Determine the [x, y] coordinate at the center of the cell enclosing the given text.  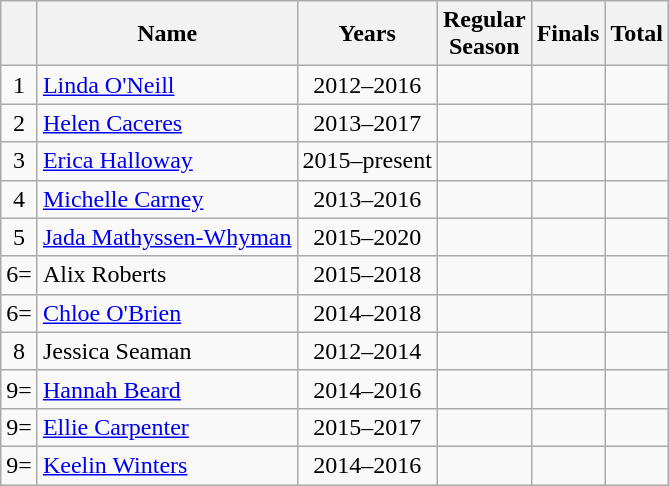
Alix Roberts [167, 275]
Jessica Seaman [167, 351]
5 [20, 237]
2015–2020 [367, 237]
Finals [568, 34]
Chloe O'Brien [167, 313]
Ellie Carpenter [167, 427]
2012–2016 [367, 85]
Keelin Winters [167, 465]
2015–2017 [367, 427]
8 [20, 351]
Erica Halloway [167, 161]
Total [637, 34]
Linda O'Neill [167, 85]
1 [20, 85]
2015–2018 [367, 275]
2013–2016 [367, 199]
Hannah Beard [167, 389]
Years [367, 34]
Jada Mathyssen-Whyman [167, 237]
4 [20, 199]
Helen Caceres [167, 123]
Name [167, 34]
Michelle Carney [167, 199]
2014–2018 [367, 313]
3 [20, 161]
2015–present [367, 161]
2 [20, 123]
2012–2014 [367, 351]
2013–2017 [367, 123]
RegularSeason [484, 34]
